Provide the (x, y) coordinate of the cell's center where the given text is located.  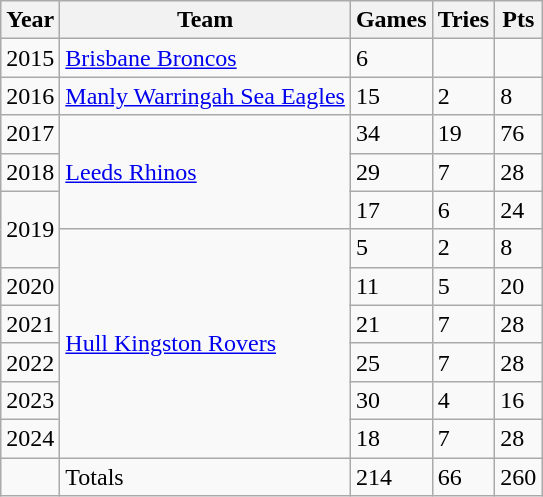
2017 (30, 134)
2015 (30, 58)
76 (518, 134)
2020 (30, 286)
2016 (30, 96)
Manly Warringah Sea Eagles (206, 96)
19 (464, 134)
25 (391, 362)
30 (391, 400)
34 (391, 134)
2019 (30, 229)
2021 (30, 324)
Pts (518, 20)
11 (391, 286)
16 (518, 400)
Hull Kingston Rovers (206, 343)
Games (391, 20)
2018 (30, 172)
Leeds Rhinos (206, 172)
66 (464, 477)
Year (30, 20)
21 (391, 324)
214 (391, 477)
4 (464, 400)
2024 (30, 438)
Tries (464, 20)
29 (391, 172)
Totals (206, 477)
15 (391, 96)
18 (391, 438)
Brisbane Broncos (206, 58)
24 (518, 210)
2022 (30, 362)
Team (206, 20)
260 (518, 477)
20 (518, 286)
2023 (30, 400)
17 (391, 210)
